Search for the cell housing the specified text and yield its (X, Y) center coordinate. 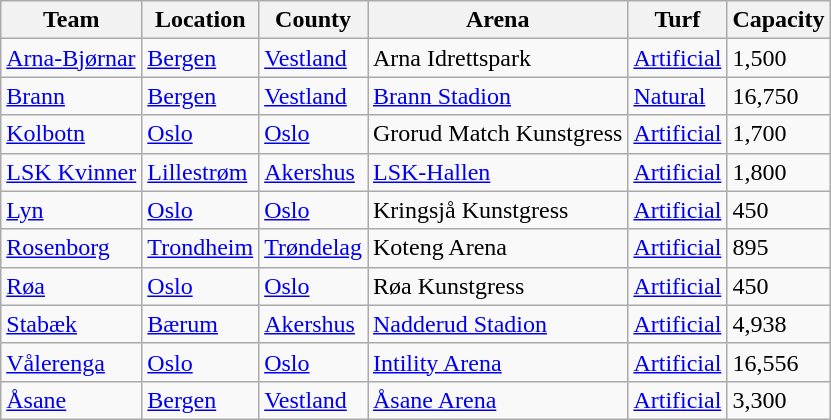
Natural (678, 96)
Turf (678, 20)
Trondheim (200, 248)
Kringsjå Kunstgress (498, 210)
Rosenborg (72, 248)
Intility Arena (498, 362)
County (314, 20)
Vålerenga (72, 362)
16,750 (778, 96)
Nadderud Stadion (498, 324)
1,500 (778, 58)
3,300 (778, 400)
Koteng Arena (498, 248)
Røa Kunstgress (498, 286)
Location (200, 20)
895 (778, 248)
Bærum (200, 324)
Lyn (72, 210)
Stabæk (72, 324)
1,700 (778, 134)
Trøndelag (314, 248)
Arna Idrettspark (498, 58)
LSK Kvinner (72, 172)
Kolbotn (72, 134)
Grorud Match Kunstgress (498, 134)
Arna-Bjørnar (72, 58)
1,800 (778, 172)
Capacity (778, 20)
4,938 (778, 324)
Lillestrøm (200, 172)
16,556 (778, 362)
Åsane (72, 400)
LSK-Hallen (498, 172)
Røa (72, 286)
Åsane Arena (498, 400)
Team (72, 20)
Brann Stadion (498, 96)
Brann (72, 96)
Arena (498, 20)
